Locate the cell with the specified text and output its [X, Y] center coordinate. 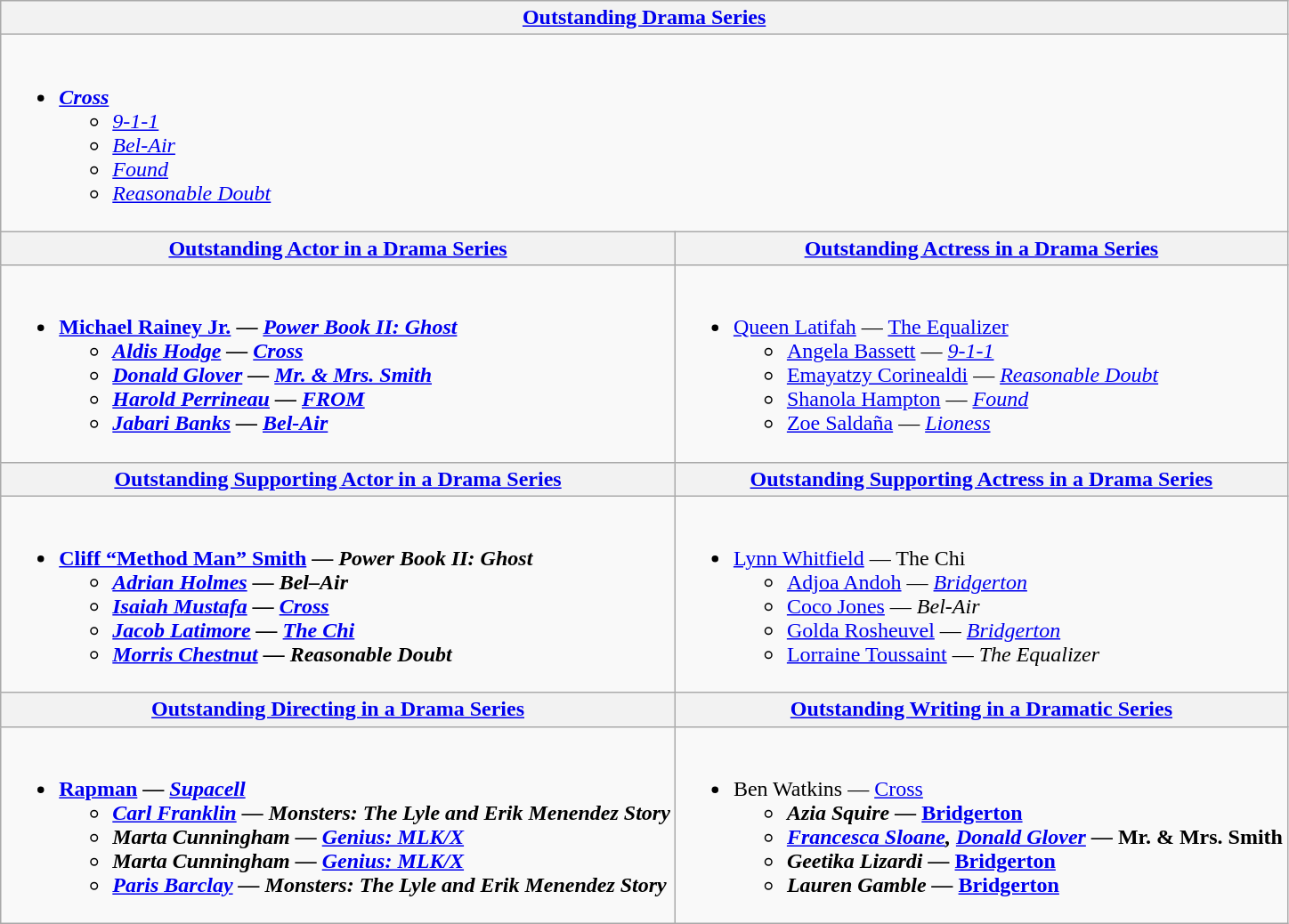
Outstanding Drama Series [644, 18]
Outstanding Supporting Actor in a Drama Series [338, 479]
Outstanding Actress in a Drama Series [981, 248]
Cross9-1-1Bel-AirFoundReasonable Doubt [644, 134]
Queen Latifah — The EqualizerAngela Bassett — 9-1-1Emayatzy Corinealdi — Reasonable DoubtShanola Hampton — FoundZoe Saldaña — Lioness [981, 363]
Outstanding Supporting Actress in a Drama Series [981, 479]
Michael Rainey Jr. — Power Book II: GhostAldis Hodge — CrossDonald Glover — Mr. & Mrs. SmithHarold Perrineau — FROMJabari Banks — Bel-Air [338, 363]
Lynn Whitfield — The ChiAdjoa Andoh — BridgertonCoco Jones — Bel-AirGolda Rosheuvel — BridgertonLorraine Toussaint — The Equalizer [981, 595]
Outstanding Writing in a Dramatic Series [981, 709]
Outstanding Directing in a Drama Series [338, 709]
Ben Watkins — CrossAzia Squire — BridgertonFrancesca Sloane, Donald Glover — Mr. & Mrs. SmithGeetika Lizardi — BridgertonLauren Gamble — Bridgerton [981, 824]
Outstanding Actor in a Drama Series [338, 248]
